Output the [X, Y] coordinate of the center of the cell containing the given text.  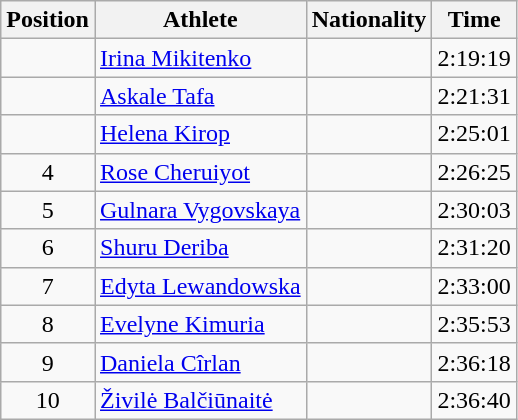
2:26:25 [474, 172]
7 [48, 286]
Živilė Balčiūnaitė [200, 400]
Daniela Cîrlan [200, 362]
Askale Tafa [200, 96]
2:35:53 [474, 324]
Shuru Deriba [200, 248]
2:36:18 [474, 362]
Irina Mikitenko [200, 58]
2:21:31 [474, 96]
6 [48, 248]
2:19:19 [474, 58]
4 [48, 172]
10 [48, 400]
Nationality [369, 20]
2:36:40 [474, 400]
Gulnara Vygovskaya [200, 210]
Athlete [200, 20]
2:25:01 [474, 134]
9 [48, 362]
2:33:00 [474, 286]
8 [48, 324]
2:30:03 [474, 210]
5 [48, 210]
Time [474, 20]
Rose Cheruiyot [200, 172]
Evelyne Kimuria [200, 324]
Edyta Lewandowska [200, 286]
2:31:20 [474, 248]
Position [48, 20]
Helena Kirop [200, 134]
